Capture the cell that displays the provided text and extract its (X, Y) central coordinate. 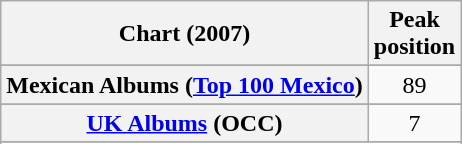
7 (414, 123)
Chart (2007) (185, 34)
UK Albums (OCC) (185, 123)
Peak position (414, 34)
89 (414, 85)
Mexican Albums (Top 100 Mexico) (185, 85)
